Find where the given text appears and provide that cell's center as (x, y) coordinate. 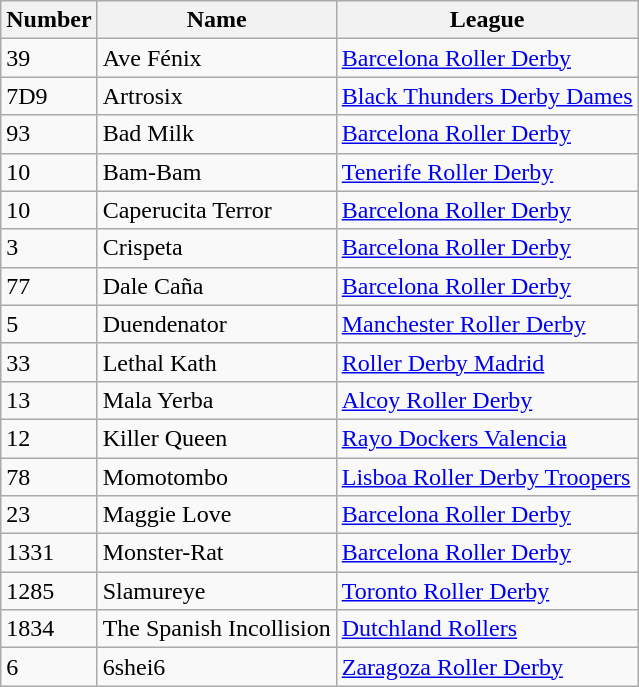
Crispeta (216, 248)
League (487, 20)
6shei6 (216, 667)
Mala Yerba (216, 400)
Ave Fénix (216, 58)
93 (49, 134)
Bad Milk (216, 134)
33 (49, 362)
The Spanish Incollision (216, 629)
Maggie Love (216, 515)
Lethal Kath (216, 362)
5 (49, 324)
Bam-Bam (216, 172)
3 (49, 248)
Caperucita Terror (216, 210)
1285 (49, 591)
Rayo Dockers Valencia (487, 438)
Duendenator (216, 324)
Tenerife Roller Derby (487, 172)
Alcoy Roller Derby (487, 400)
1834 (49, 629)
78 (49, 477)
Toronto Roller Derby (487, 591)
Killer Queen (216, 438)
Momotombo (216, 477)
Name (216, 20)
Manchester Roller Derby (487, 324)
6 (49, 667)
Monster-Rat (216, 553)
Number (49, 20)
23 (49, 515)
7D9 (49, 96)
Black Thunders Derby Dames (487, 96)
Roller Derby Madrid (487, 362)
Lisboa Roller Derby Troopers (487, 477)
Slamureye (216, 591)
12 (49, 438)
Artrosix (216, 96)
77 (49, 286)
13 (49, 400)
Dale Caña (216, 286)
Zaragoza Roller Derby (487, 667)
39 (49, 58)
1331 (49, 553)
Dutchland Rollers (487, 629)
